From the cell containing the given text, extract its center point as (X, Y) coordinate. 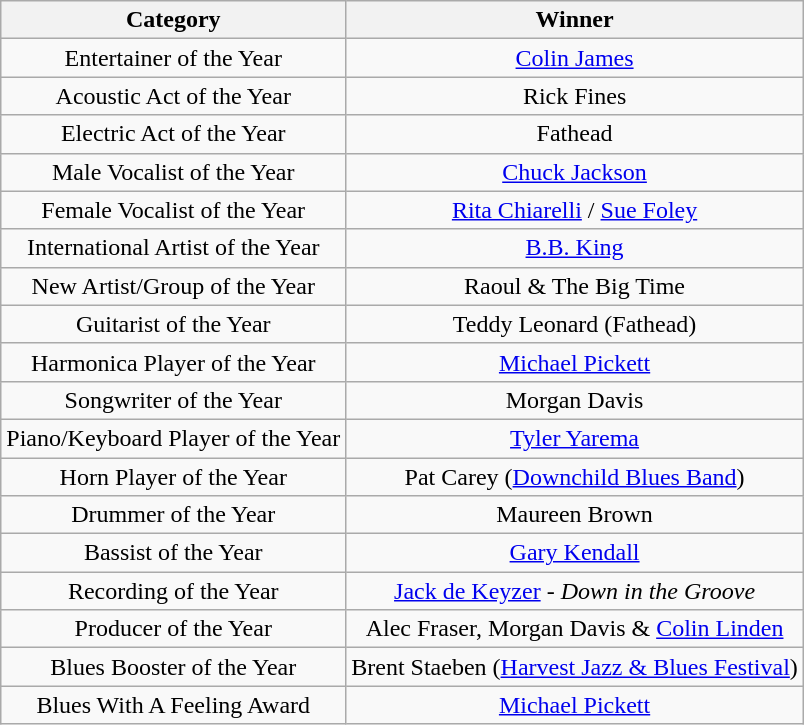
B.B. King (575, 248)
Recording of the Year (174, 591)
Guitarist of the Year (174, 324)
Brent Staeben (Harvest Jazz & Blues Festival) (575, 667)
Drummer of the Year (174, 515)
Winner (575, 20)
Blues With A Feeling Award (174, 705)
Electric Act of the Year (174, 134)
International Artist of the Year (174, 248)
Gary Kendall (575, 553)
Tyler Yarema (575, 438)
Morgan Davis (575, 400)
Category (174, 20)
Teddy Leonard (Fathead) (575, 324)
Rita Chiarelli / Sue Foley (575, 210)
Blues Booster of the Year (174, 667)
Fathead (575, 134)
Producer of the Year (174, 629)
Pat Carey (Downchild Blues Band) (575, 477)
Maureen Brown (575, 515)
Piano/Keyboard Player of the Year (174, 438)
Jack de Keyzer - Down in the Groove (575, 591)
Female Vocalist of the Year (174, 210)
Raoul & The Big Time (575, 286)
Songwriter of the Year (174, 400)
Bassist of the Year (174, 553)
Entertainer of the Year (174, 58)
Horn Player of the Year (174, 477)
Rick Fines (575, 96)
Acoustic Act of the Year (174, 96)
Alec Fraser, Morgan Davis & Colin Linden (575, 629)
New Artist/Group of the Year (174, 286)
Colin James (575, 58)
Chuck Jackson (575, 172)
Male Vocalist of the Year (174, 172)
Harmonica Player of the Year (174, 362)
